Detect which cell encompasses the target text, then output its [X, Y] center coordinate. 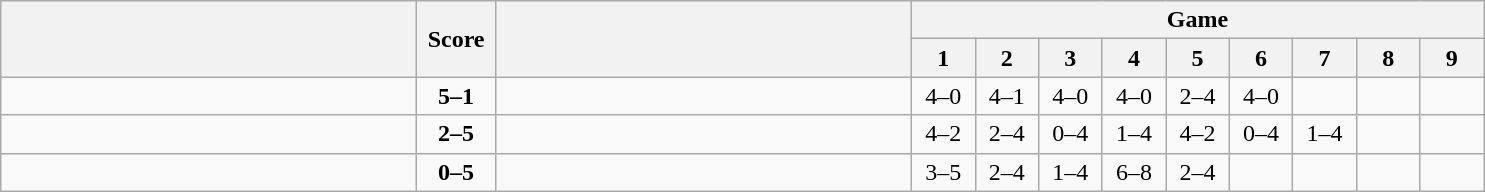
7 [1325, 58]
2–5 [456, 134]
4 [1134, 58]
4–1 [1007, 96]
3 [1071, 58]
3–5 [943, 172]
Game [1197, 20]
Score [456, 39]
5–1 [456, 96]
5 [1198, 58]
8 [1388, 58]
2 [1007, 58]
9 [1452, 58]
6 [1261, 58]
1 [943, 58]
6–8 [1134, 172]
0–5 [456, 172]
